Return [X, Y] of the center of cell containing provided text 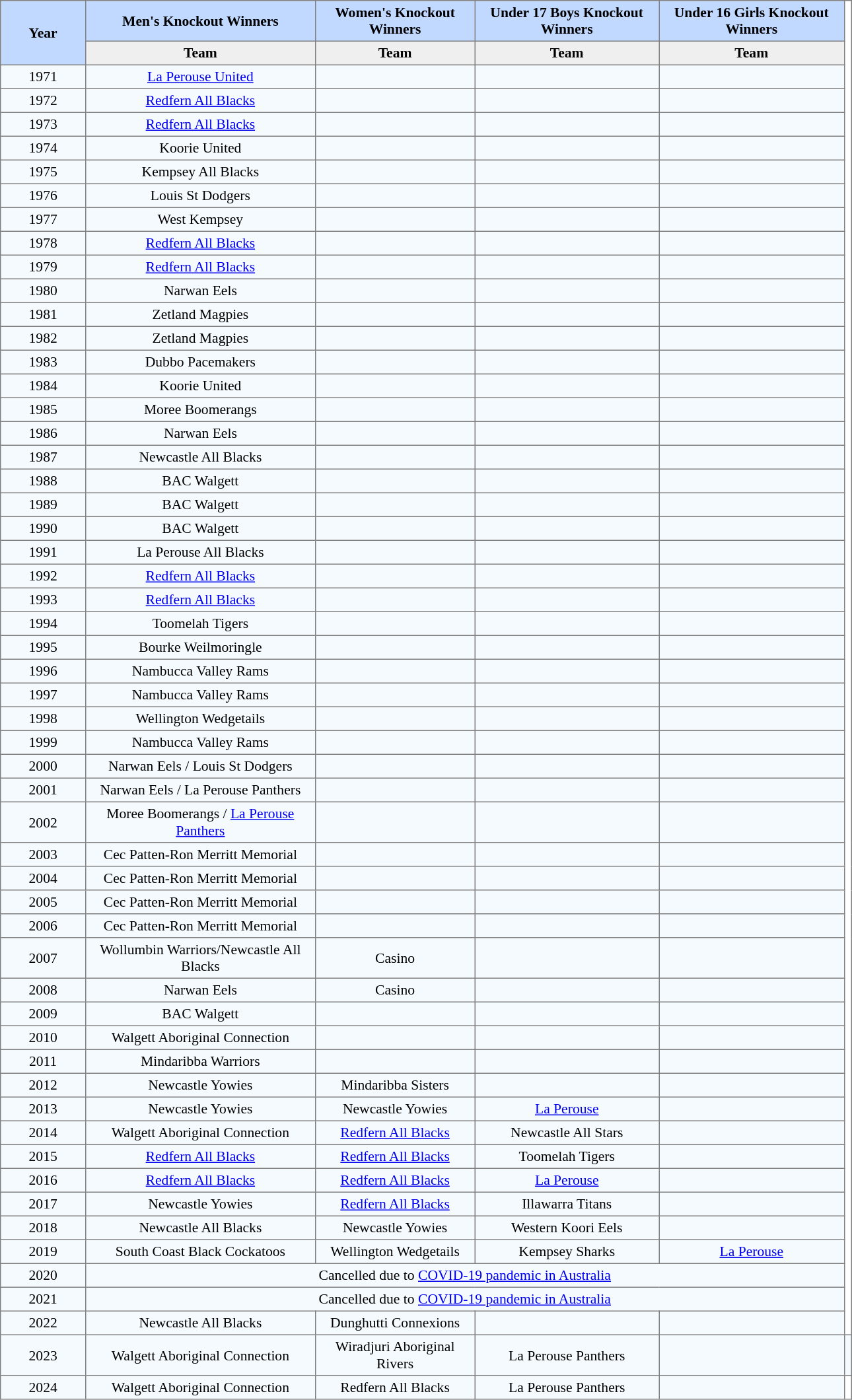
1975 [44, 172]
2024 [44, 1387]
2021 [44, 1299]
Bourke Weilmoringle [201, 647]
Mindaribba Warriors [201, 1061]
Wollumbin Warriors/Newcastle All Blacks [201, 958]
2022 [44, 1323]
1986 [44, 433]
1994 [44, 623]
1993 [44, 600]
Wiradjuri Aboriginal Rivers [395, 1355]
1991 [44, 552]
Dubbo Pacemakers [201, 362]
Narwan Eels / La Perouse Panthers [201, 790]
2020 [44, 1275]
Men's Knockout Winners [201, 21]
1983 [44, 362]
1981 [44, 314]
1985 [44, 409]
2019 [44, 1251]
2007 [44, 958]
1984 [44, 386]
1995 [44, 647]
Women's Knockout Winners [395, 21]
1978 [44, 243]
2001 [44, 790]
South Coast Black Cockatoos [201, 1251]
1979 [44, 267]
2005 [44, 902]
2018 [44, 1228]
Under 17 Boys Knockout Winners [567, 21]
La Perouse All Blacks [201, 552]
Under 16 Girls Knockout Winners [752, 21]
2010 [44, 1037]
2013 [44, 1109]
1982 [44, 338]
2023 [44, 1355]
2002 [44, 822]
1977 [44, 219]
Narwan Eels / Louis St Dodgers [201, 766]
2014 [44, 1133]
1999 [44, 742]
2006 [44, 926]
Mindaribba Sisters [395, 1085]
2009 [44, 1014]
1990 [44, 528]
La Perouse United [201, 77]
Louis St Dodgers [201, 195]
Moree Boomerangs / La Perouse Panthers [201, 822]
2000 [44, 766]
Dunghutti Connexions [395, 1323]
1980 [44, 291]
2004 [44, 878]
2015 [44, 1156]
Western Koori Eels [567, 1228]
Moree Boomerangs [201, 409]
2017 [44, 1204]
2016 [44, 1180]
1996 [44, 671]
Kempsey All Blacks [201, 172]
1989 [44, 505]
West Kempsey [201, 219]
2003 [44, 855]
2011 [44, 1061]
1976 [44, 195]
2012 [44, 1085]
1973 [44, 124]
1974 [44, 148]
Kempsey Sharks [567, 1251]
1998 [44, 718]
Year [44, 33]
Illawarra Titans [567, 1204]
1988 [44, 481]
1971 [44, 77]
Newcastle All Stars [567, 1133]
1972 [44, 100]
1987 [44, 457]
1992 [44, 576]
2008 [44, 990]
1997 [44, 695]
